Extract the (X, Y) coordinate from the center of the cell holding the provided text.  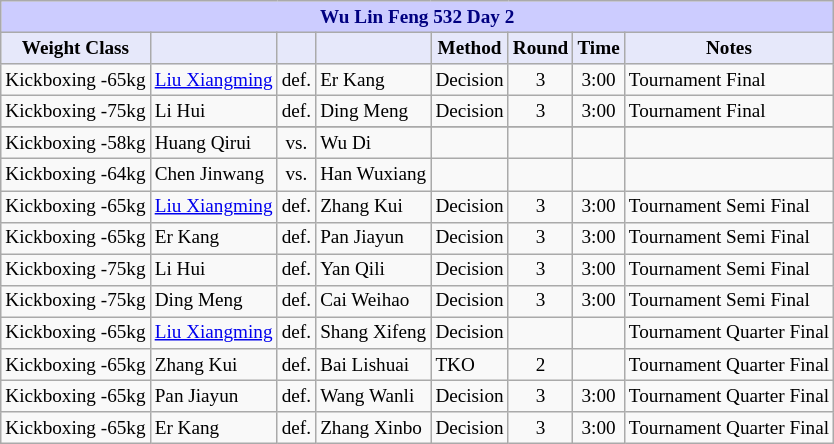
Wang Wanli (374, 396)
Weight Class (76, 48)
Huang Qirui (214, 143)
TKO (470, 365)
Zhang Xinbo (374, 428)
Yan Qili (374, 270)
Wu Lin Feng 532 Day 2 (418, 17)
Time (598, 48)
2 (540, 365)
Bai Lishuai (374, 365)
Han Wuxiang (374, 175)
Shang Xifeng (374, 333)
Round (540, 48)
Kickboxing -64kg (76, 175)
Wu Di (374, 143)
Chen Jinwang (214, 175)
Notes (728, 48)
Kickboxing -58kg (76, 143)
Method (470, 48)
Cai Weihao (374, 301)
